For the text-containing cell, return its midpoint in [X, Y] coordinate format. 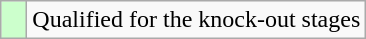
Qualified for the knock-out stages [196, 20]
